Output the (x, y) coordinate of the center of the cell containing the given text.  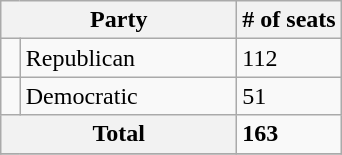
163 (289, 134)
Total (119, 134)
51 (289, 96)
112 (289, 58)
Republican (128, 58)
Democratic (128, 96)
Party (119, 20)
# of seats (289, 20)
